Identify which cell holds the provided text, then report its [x, y] central coordinate. 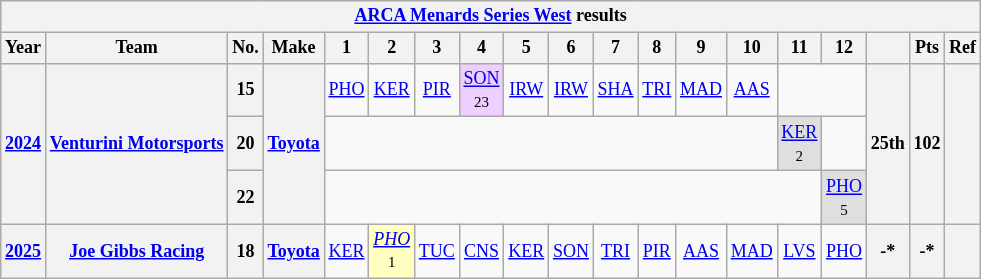
PHO1 [392, 251]
2 [392, 48]
Ref [963, 48]
12 [844, 48]
5 [526, 48]
SHA [616, 90]
20 [246, 144]
CNS [482, 251]
KER2 [800, 144]
SON [572, 251]
TUC [438, 251]
25th [888, 144]
6 [572, 48]
2024 [24, 144]
2025 [24, 251]
1 [346, 48]
4 [482, 48]
10 [752, 48]
Team [136, 48]
22 [246, 197]
102 [927, 144]
7 [616, 48]
Year [24, 48]
11 [800, 48]
9 [702, 48]
PHO5 [844, 197]
Pts [927, 48]
LVS [800, 251]
15 [246, 90]
SON23 [482, 90]
No. [246, 48]
8 [657, 48]
ARCA Menards Series West results [491, 16]
3 [438, 48]
Make [294, 48]
18 [246, 251]
Joe Gibbs Racing [136, 251]
Venturini Motorsports [136, 144]
